Scan for the cell matching the given text and deliver its (X, Y) coordinate at center. 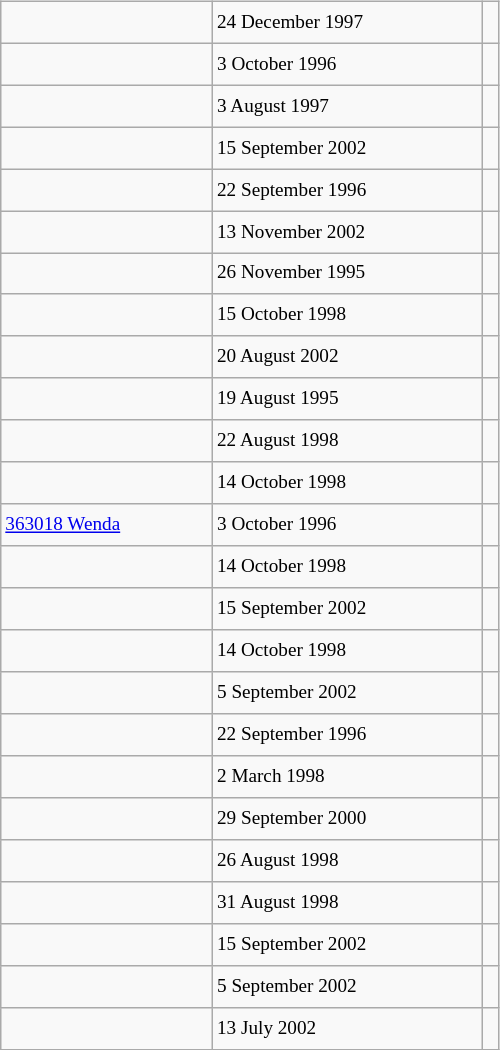
13 November 2002 (347, 232)
26 November 1995 (347, 274)
20 August 2002 (347, 357)
2 March 1998 (347, 777)
26 August 1998 (347, 861)
22 August 1998 (347, 441)
29 September 2000 (347, 819)
31 August 1998 (347, 902)
15 October 1998 (347, 315)
3 August 1997 (347, 106)
13 July 2002 (347, 1028)
24 December 1997 (347, 22)
363018 Wenda (107, 525)
19 August 1995 (347, 399)
